From the cell containing the given text, extract its center point as [x, y] coordinate. 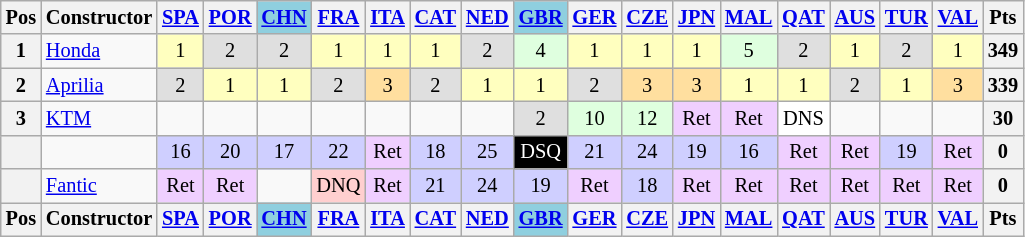
12 [647, 118]
KTM [99, 118]
Honda [99, 51]
4 [541, 51]
17 [284, 152]
25 [488, 152]
349 [1003, 51]
20 [230, 152]
22 [338, 152]
Fantic [99, 186]
Aprilia [99, 85]
DNQ [338, 186]
10 [595, 118]
DSQ [541, 152]
30 [1003, 118]
339 [1003, 85]
5 [748, 51]
DNS [803, 118]
